Search for the cell housing the specified text and yield its (x, y) center coordinate. 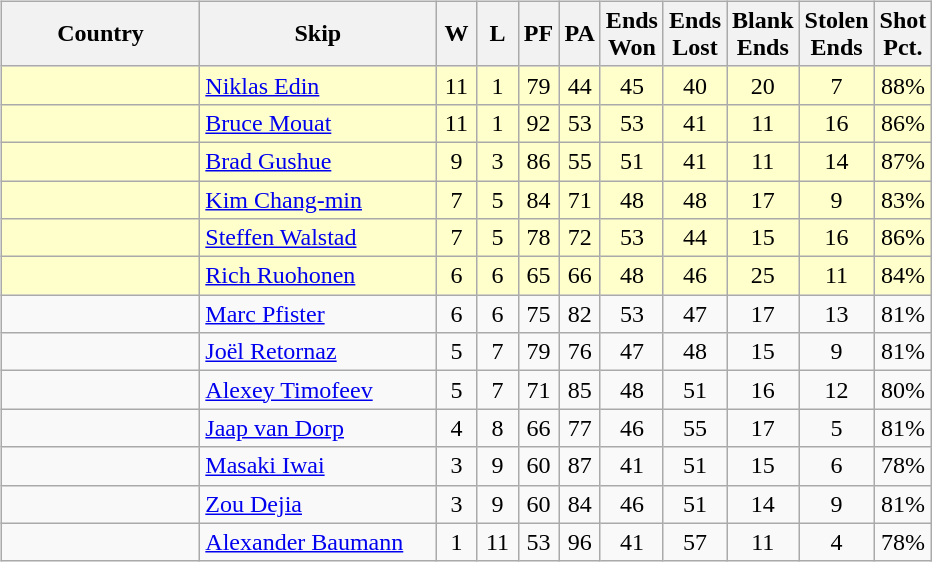
12 (836, 390)
Joël Retornaz (318, 352)
Blank Ends (763, 34)
84% (903, 276)
20 (763, 85)
82 (580, 314)
Ends Lost (694, 34)
78 (538, 238)
45 (632, 85)
92 (538, 123)
88% (903, 85)
Country (100, 34)
65 (538, 276)
85 (580, 390)
Alexander Baumann (318, 542)
86 (538, 161)
Brad Gushue (318, 161)
W (456, 34)
Steffen Walstad (318, 238)
80% (903, 390)
Skip (318, 34)
Jaap van Dorp (318, 428)
Ends Won (632, 34)
25 (763, 276)
87 (580, 466)
83% (903, 199)
87% (903, 161)
96 (580, 542)
Marc Pfister (318, 314)
Niklas Edin (318, 85)
Shot Pct. (903, 34)
Kim Chang-min (318, 199)
13 (836, 314)
PA (580, 34)
72 (580, 238)
76 (580, 352)
75 (538, 314)
L (498, 34)
Alexey Timofeev (318, 390)
8 (498, 428)
Rich Ruohonen (318, 276)
PF (538, 34)
40 (694, 85)
Bruce Mouat (318, 123)
Masaki Iwai (318, 466)
Zou Dejia (318, 504)
Stolen Ends (836, 34)
77 (580, 428)
57 (694, 542)
